Find where the given text appears and provide that cell's center as (X, Y) coordinate. 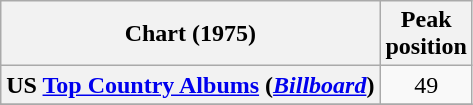
49 (426, 85)
Peakposition (426, 34)
Chart (1975) (190, 34)
US Top Country Albums (Billboard) (190, 85)
